Identify which cell holds the provided text, then report its [x, y] central coordinate. 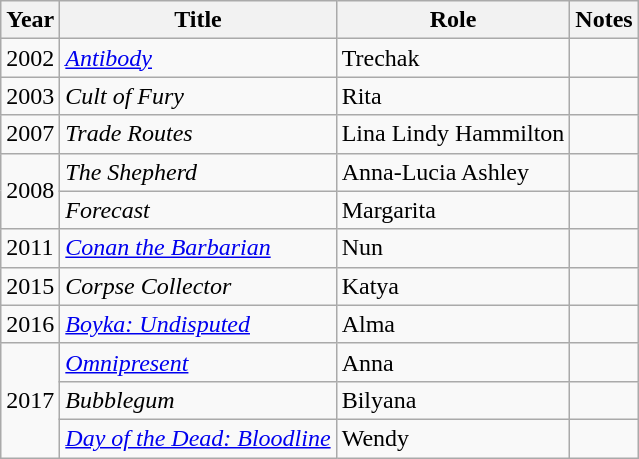
Conan the Barbarian [198, 248]
Corpse Collector [198, 286]
Forecast [198, 210]
Katya [453, 286]
2008 [30, 191]
Notes [604, 20]
Wendy [453, 438]
2017 [30, 400]
Margarita [453, 210]
2015 [30, 286]
Rita [453, 96]
Omnipresent [198, 362]
Trechak [453, 58]
Alma [453, 324]
Antibody [198, 58]
2016 [30, 324]
2003 [30, 96]
Day of the Dead: Bloodline [198, 438]
The Shepherd [198, 172]
Trade Routes [198, 134]
Bilyana [453, 400]
Nun [453, 248]
2007 [30, 134]
2011 [30, 248]
Lina Lindy Hammilton [453, 134]
Boyka: Undisputed [198, 324]
Anna-Lucia Ashley [453, 172]
Cult of Fury [198, 96]
Anna [453, 362]
Bubblegum [198, 400]
Role [453, 20]
Title [198, 20]
2002 [30, 58]
Year [30, 20]
